Determine the [x, y] coordinate at the center of the cell enclosing the given text.  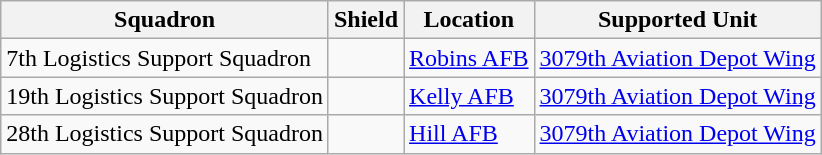
Shield [366, 20]
Hill AFB [469, 134]
Supported Unit [678, 20]
Squadron [165, 20]
Kelly AFB [469, 96]
Robins AFB [469, 58]
7th Logistics Support Squadron [165, 58]
19th Logistics Support Squadron [165, 96]
28th Logistics Support Squadron [165, 134]
Location [469, 20]
